Detect which cell encompasses the target text, then output its (X, Y) center coordinate. 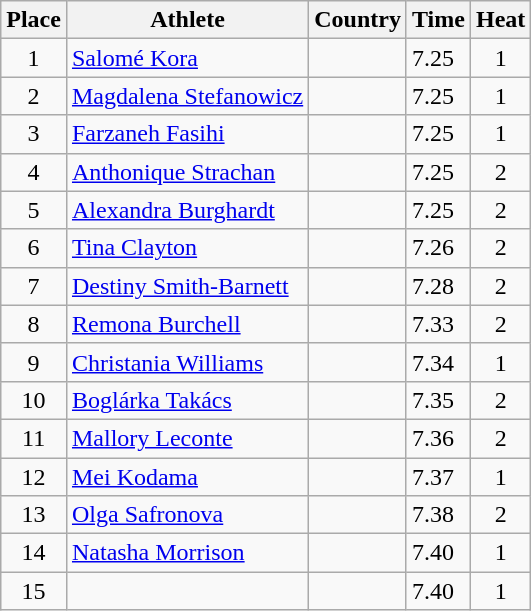
7.26 (438, 248)
7.36 (438, 438)
Remona Burchell (187, 324)
Mei Kodama (187, 477)
Alexandra Burghardt (187, 210)
6 (34, 248)
3 (34, 134)
7.35 (438, 400)
8 (34, 324)
7.37 (438, 477)
5 (34, 210)
13 (34, 515)
Place (34, 20)
14 (34, 553)
Christania Williams (187, 362)
Mallory Leconte (187, 438)
Tina Clayton (187, 248)
15 (34, 591)
Destiny Smith-Barnett (187, 286)
Anthonique Strachan (187, 172)
4 (34, 172)
7.33 (438, 324)
7.34 (438, 362)
12 (34, 477)
11 (34, 438)
7.38 (438, 515)
Boglárka Takács (187, 400)
Magdalena Stefanowicz (187, 96)
Heat (500, 20)
9 (34, 362)
Time (438, 20)
Farzaneh Fasihi (187, 134)
Natasha Morrison (187, 553)
Salomé Kora (187, 58)
Country (358, 20)
7 (34, 286)
Athlete (187, 20)
Olga Safronova (187, 515)
7.28 (438, 286)
10 (34, 400)
